Scan for the cell matching the given text and deliver its (X, Y) coordinate at center. 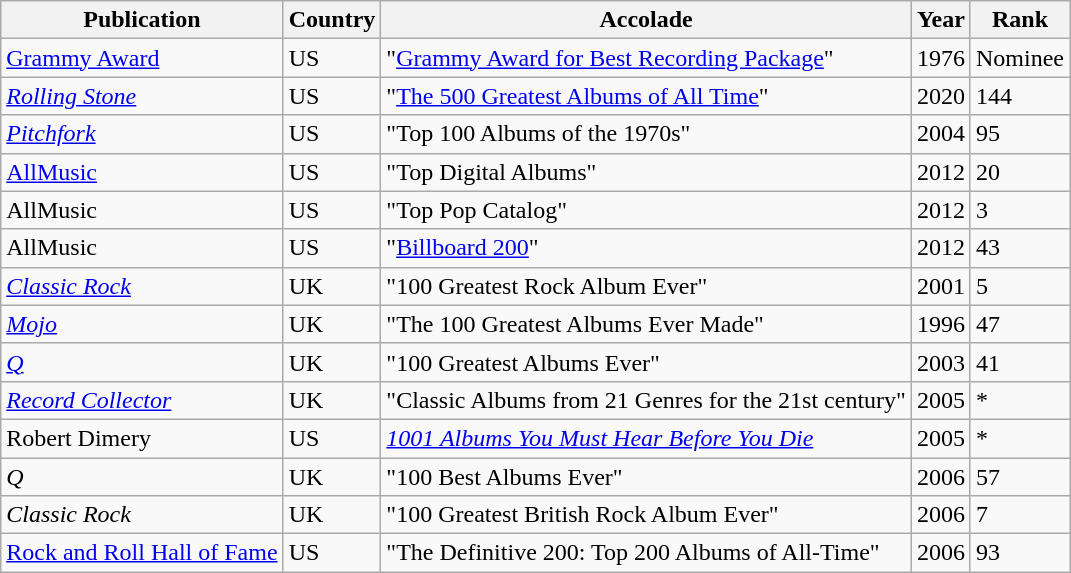
1996 (940, 324)
Accolade (646, 20)
2001 (940, 286)
Publication (142, 20)
Robert Dimery (142, 438)
1001 Albums You Must Hear Before You Die (646, 438)
3 (1020, 210)
57 (1020, 477)
7 (1020, 515)
Rank (1020, 20)
"The 500 Greatest Albums of All Time" (646, 96)
Country (332, 20)
Record Collector (142, 400)
43 (1020, 248)
"100 Greatest British Rock Album Ever" (646, 515)
Year (940, 20)
Mojo (142, 324)
41 (1020, 362)
2020 (940, 96)
Grammy Award (142, 58)
5 (1020, 286)
"100 Greatest Albums Ever" (646, 362)
"Billboard 200" (646, 248)
"Classic Albums from 21 Genres for the 21st century" (646, 400)
20 (1020, 172)
"Top 100 Albums of the 1970s" (646, 134)
"The 100 Greatest Albums Ever Made" (646, 324)
2004 (940, 134)
Rock and Roll Hall of Fame (142, 553)
144 (1020, 96)
47 (1020, 324)
"Top Pop Catalog" (646, 210)
"100 Best Albums Ever" (646, 477)
2003 (940, 362)
Pitchfork (142, 134)
1976 (940, 58)
"100 Greatest Rock Album Ever" (646, 286)
95 (1020, 134)
Rolling Stone (142, 96)
93 (1020, 553)
"Grammy Award for Best Recording Package" (646, 58)
"The Definitive 200: Top 200 Albums of All-Time" (646, 553)
Nominee (1020, 58)
"Top Digital Albums" (646, 172)
